Scan for the cell matching the given text and deliver its (x, y) coordinate at center. 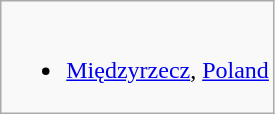
Międzyrzecz, Poland (138, 58)
